Capture the cell that displays the provided text and extract its [x, y] central coordinate. 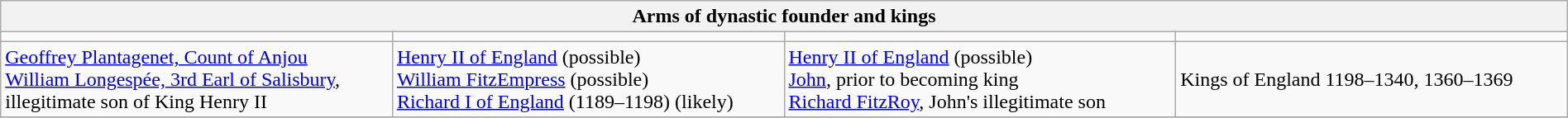
Henry II of England (possible)John, prior to becoming kingRichard FitzRoy, John's illegitimate son [980, 79]
Henry II of England (possible)William FitzEmpress (possible)Richard I of England (1189–1198) (likely) [588, 79]
Arms of dynastic founder and kings [784, 17]
Geoffrey Plantagenet, Count of AnjouWilliam Longespée, 3rd Earl of Salisbury, illegitimate son of King Henry II [197, 79]
Kings of England 1198–1340, 1360–1369 [1372, 79]
